From the cell containing the given text, extract its center point as (X, Y) coordinate. 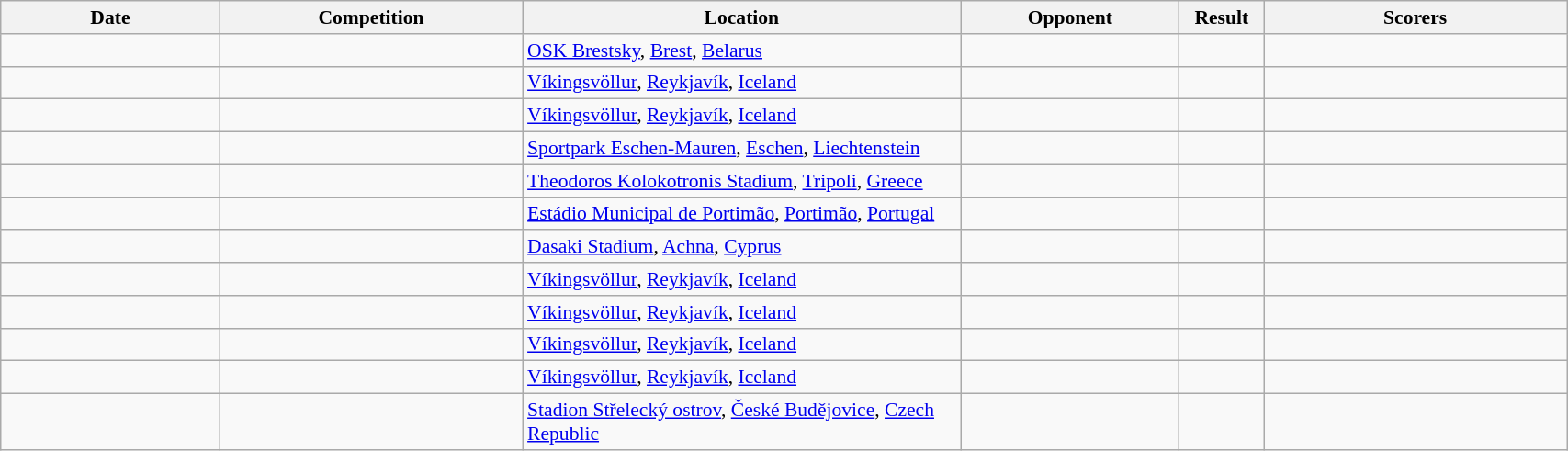
Location (742, 17)
Dasaki Stadium, Achna, Cyprus (742, 247)
Stadion Střelecký ostrov, České Budějovice, Czech Republic (742, 423)
OSK Brestsky, Brest, Belarus (742, 51)
Sportpark Eschen-Mauren, Eschen, Liechtenstein (742, 149)
Estádio Municipal de Portimão, Portimão, Portugal (742, 214)
Scorers (1416, 17)
Date (110, 17)
Theodoros Kolokotronis Stadium, Tripoli, Greece (742, 181)
Competition (371, 17)
Opponent (1070, 17)
Result (1222, 17)
